Return [x, y] of the center of cell containing provided text 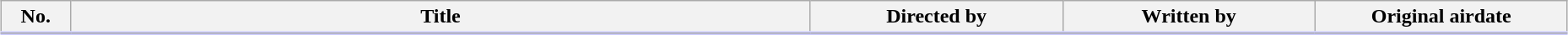
Title [441, 17]
Directed by [937, 17]
No. [35, 17]
Original airdate [1441, 17]
Written by [1188, 17]
